From the cell containing the given text, extract its center point as (x, y) coordinate. 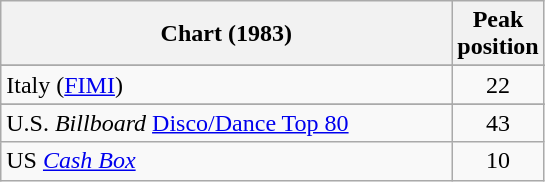
22 (498, 85)
43 (498, 123)
Italy (FIMI) (226, 85)
US Cash Box (226, 161)
U.S. Billboard Disco/Dance Top 80 (226, 123)
10 (498, 161)
Peakposition (498, 34)
Chart (1983) (226, 34)
